Extract the (X, Y) coordinate from the center of the cell holding the provided text.  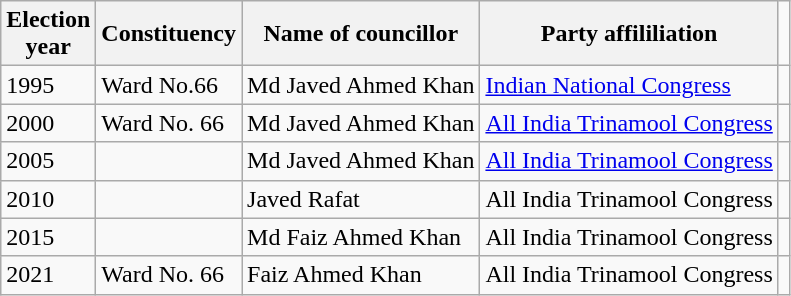
Party affililiation (629, 34)
Name of councillor (361, 34)
2010 (48, 199)
Election year (48, 34)
Javed Rafat (361, 199)
2021 (48, 275)
2000 (48, 123)
Ward No.66 (169, 85)
Md Faiz Ahmed Khan (361, 237)
1995 (48, 85)
2005 (48, 161)
Indian National Congress (629, 85)
Constituency (169, 34)
Faiz Ahmed Khan (361, 275)
2015 (48, 237)
